Determine the [X, Y] coordinate at the center of the cell enclosing the given text.  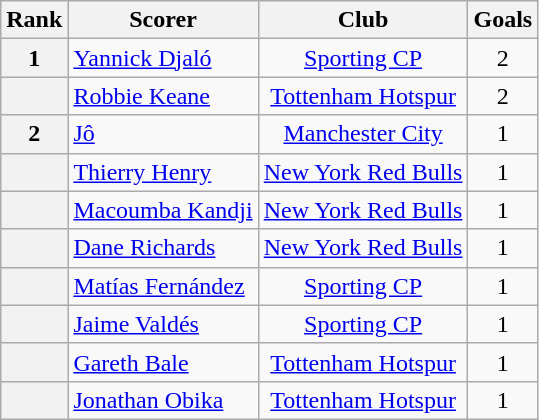
Rank [34, 20]
Thierry Henry [163, 172]
Gareth Bale [163, 362]
Jaime Valdés [163, 324]
Yannick Djaló [163, 58]
Macoumba Kandji [163, 210]
Matías Fernández [163, 286]
Robbie Keane [163, 96]
Club [363, 20]
Jô [163, 134]
Dane Richards [163, 248]
Manchester City [363, 134]
Goals [503, 20]
Scorer [163, 20]
Jonathan Obika [163, 400]
